Extract the (X, Y) coordinate from the center of the cell holding the provided text.  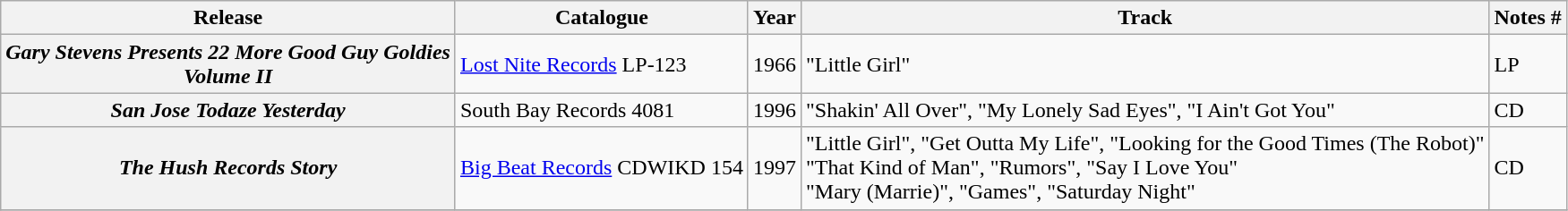
San Jose Todaze Yesterday (228, 110)
Lost Nite Records LP-123 (602, 64)
South Bay Records 4081 (602, 110)
1997 (774, 168)
Gary Stevens Presents 22 More Good Guy GoldiesVolume II (228, 64)
1996 (774, 110)
1966 (774, 64)
"Little Girl" (1145, 64)
Notes # (1528, 18)
LP (1528, 64)
"Shakin' All Over", "My Lonely Sad Eyes", "I Ain't Got You" (1145, 110)
Year (774, 18)
Big Beat Records CDWIKD 154 (602, 168)
Release (228, 18)
Catalogue (602, 18)
The Hush Records Story (228, 168)
Track (1145, 18)
